Search for the cell housing the specified text and yield its [X, Y] center coordinate. 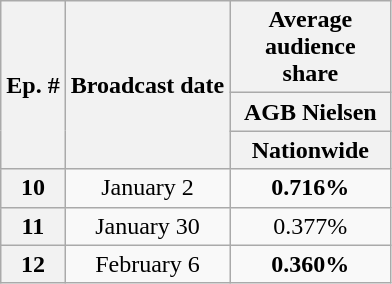
AGB Nielsen [310, 112]
12 [33, 264]
Ep. # [33, 85]
Average audience share [310, 47]
0.360% [310, 264]
January 2 [148, 188]
Nationwide [310, 150]
11 [33, 226]
February 6 [148, 264]
0.716% [310, 188]
10 [33, 188]
Broadcast date [148, 85]
0.377% [310, 226]
January 30 [148, 226]
